Pinpoint the cell where the given text exists, returning its (X, Y) midpoint coordinate. 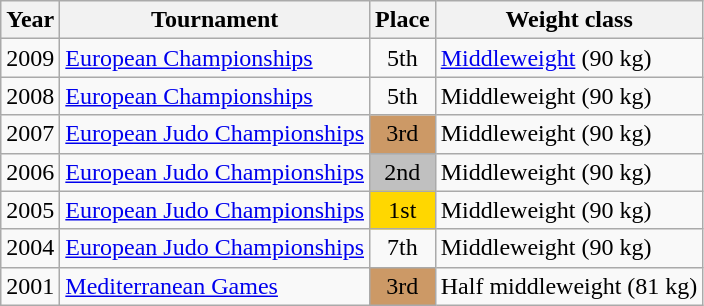
2007 (30, 134)
2009 (30, 58)
Place (403, 20)
Mediterranean Games (215, 286)
2008 (30, 96)
Half middleweight (81 kg) (569, 286)
2005 (30, 210)
7th (403, 248)
Tournament (215, 20)
Year (30, 20)
2006 (30, 172)
Weight class (569, 20)
2004 (30, 248)
2nd (403, 172)
2001 (30, 286)
1st (403, 210)
